Locate the cell with the specified text and output its (x, y) center coordinate. 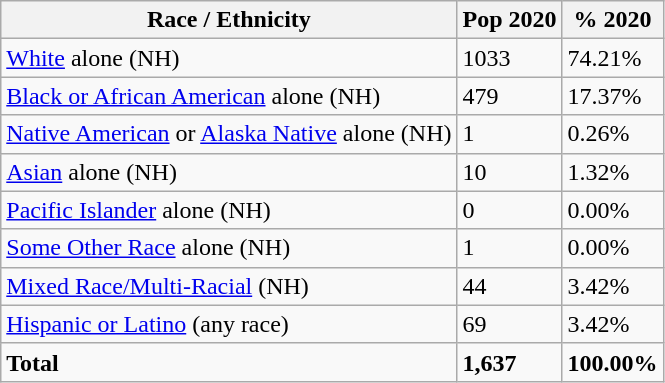
Asian alone (NH) (229, 172)
Pacific Islander alone (NH) (229, 210)
Hispanic or Latino (any race) (229, 324)
74.21% (612, 58)
Mixed Race/Multi-Racial (NH) (229, 286)
0 (510, 210)
1,637 (510, 362)
% 2020 (612, 20)
Some Other Race alone (NH) (229, 248)
Black or African American alone (NH) (229, 96)
0.26% (612, 134)
White alone (NH) (229, 58)
479 (510, 96)
69 (510, 324)
10 (510, 172)
44 (510, 286)
Native American or Alaska Native alone (NH) (229, 134)
17.37% (612, 96)
1033 (510, 58)
1.32% (612, 172)
Pop 2020 (510, 20)
100.00% (612, 362)
Total (229, 362)
Race / Ethnicity (229, 20)
